Provide the [x, y] coordinate of the cell's center where the given text is located.  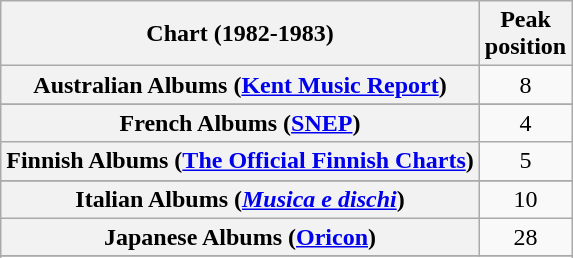
Peakposition [525, 34]
Japanese Albums (Oricon) [240, 237]
Italian Albums (Musica e dischi) [240, 199]
8 [525, 85]
4 [525, 123]
5 [525, 161]
Finnish Albums (The Official Finnish Charts) [240, 161]
Chart (1982-1983) [240, 34]
French Albums (SNEP) [240, 123]
Australian Albums (Kent Music Report) [240, 85]
10 [525, 199]
28 [525, 237]
